Locate the cell with the specified text and output its (x, y) center coordinate. 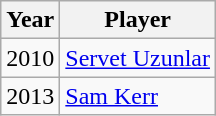
Sam Kerr (138, 96)
Player (138, 20)
2010 (30, 58)
Servet Uzunlar (138, 58)
2013 (30, 96)
Year (30, 20)
